Pinpoint the cell where the given text exists, returning its [X, Y] midpoint coordinate. 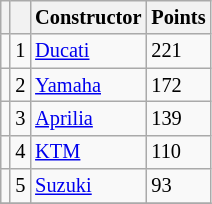
93 [178, 186]
221 [178, 51]
Points [178, 17]
Suzuki [88, 186]
Ducati [88, 51]
139 [178, 118]
110 [178, 152]
4 [20, 152]
Constructor [88, 17]
5 [20, 186]
3 [20, 118]
KTM [88, 152]
2 [20, 85]
1 [20, 51]
Aprilia [88, 118]
172 [178, 85]
Yamaha [88, 85]
